Determine the (x, y) coordinate at the center of the cell enclosing the given text.  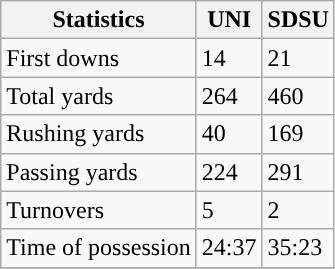
14 (229, 58)
Turnovers (99, 210)
460 (298, 96)
Total yards (99, 96)
40 (229, 134)
35:23 (298, 248)
Statistics (99, 20)
5 (229, 210)
264 (229, 96)
First downs (99, 58)
Passing yards (99, 172)
291 (298, 172)
169 (298, 134)
SDSU (298, 20)
21 (298, 58)
2 (298, 210)
Rushing yards (99, 134)
Time of possession (99, 248)
24:37 (229, 248)
224 (229, 172)
UNI (229, 20)
